From the cell containing the given text, extract its center point as (X, Y) coordinate. 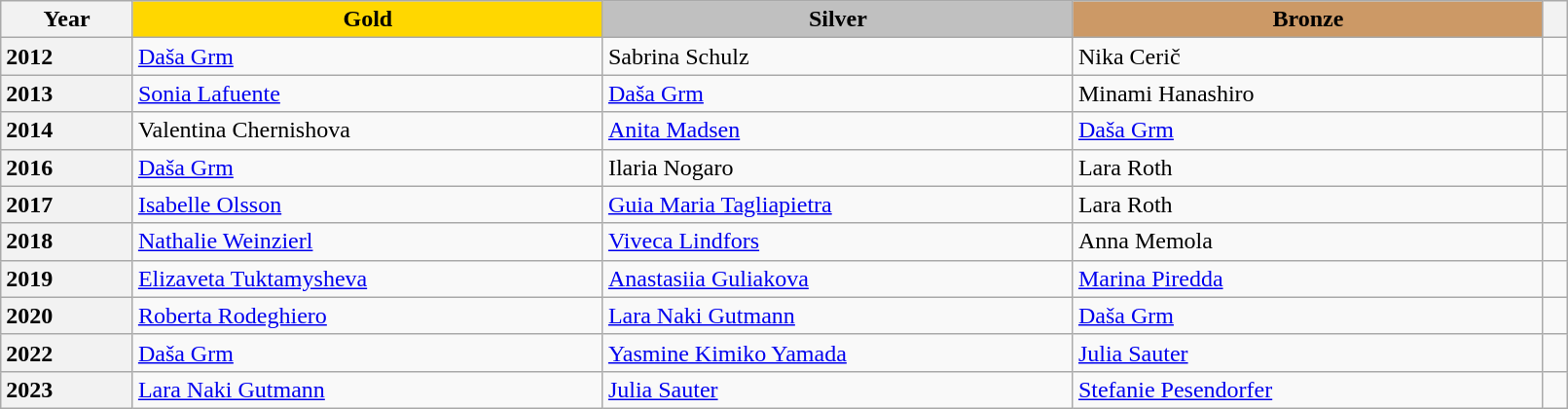
Anita Madsen (837, 130)
Silver (837, 19)
Roberta Rodeghiero (368, 316)
2018 (67, 242)
Year (67, 19)
Anastasiia Guliakova (837, 279)
Isabelle Olsson (368, 204)
Elizaveta Tuktamysheva (368, 279)
Valentina Chernishova (368, 130)
Nathalie Weinzierl (368, 242)
Minami Hanashiro (1308, 93)
Sonia Lafuente (368, 93)
2012 (67, 56)
2022 (67, 353)
2013 (67, 93)
2017 (67, 204)
2016 (67, 167)
Bronze (1308, 19)
2023 (67, 390)
Stefanie Pesendorfer (1308, 390)
Viveca Lindfors (837, 242)
Marina Piredda (1308, 279)
Ilaria Nogaro (837, 167)
Sabrina Schulz (837, 56)
Nika Cerič (1308, 56)
Anna Memola (1308, 242)
Gold (368, 19)
Guia Maria Tagliapietra (837, 204)
Yasmine Kimiko Yamada (837, 353)
2020 (67, 316)
2014 (67, 130)
2019 (67, 279)
